Provide the [X, Y] coordinate of the cell's center where the given text is located.  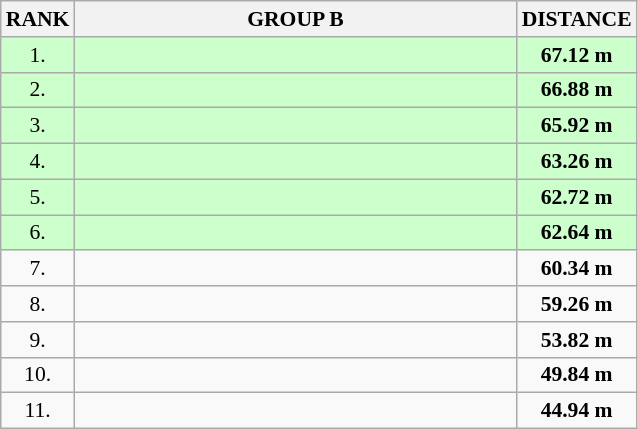
6. [38, 233]
53.82 m [577, 340]
GROUP B [295, 19]
11. [38, 411]
10. [38, 375]
63.26 m [577, 162]
67.12 m [577, 55]
8. [38, 304]
62.72 m [577, 197]
60.34 m [577, 269]
7. [38, 269]
44.94 m [577, 411]
2. [38, 90]
49.84 m [577, 375]
65.92 m [577, 126]
62.64 m [577, 233]
5. [38, 197]
DISTANCE [577, 19]
59.26 m [577, 304]
9. [38, 340]
3. [38, 126]
4. [38, 162]
1. [38, 55]
66.88 m [577, 90]
RANK [38, 19]
